Scan for the cell matching the given text and deliver its (x, y) coordinate at center. 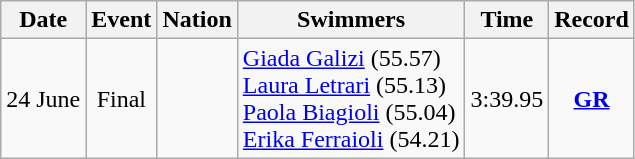
Record (592, 20)
Final (122, 98)
Swimmers (351, 20)
Time (507, 20)
Giada Galizi (55.57)Laura Letrari (55.13)Paola Biagioli (55.04)Erika Ferraioli (54.21) (351, 98)
3:39.95 (507, 98)
24 June (44, 98)
Nation (197, 20)
GR (592, 98)
Date (44, 20)
Event (122, 20)
